Output the [X, Y] coordinate of the center of the cell containing the given text.  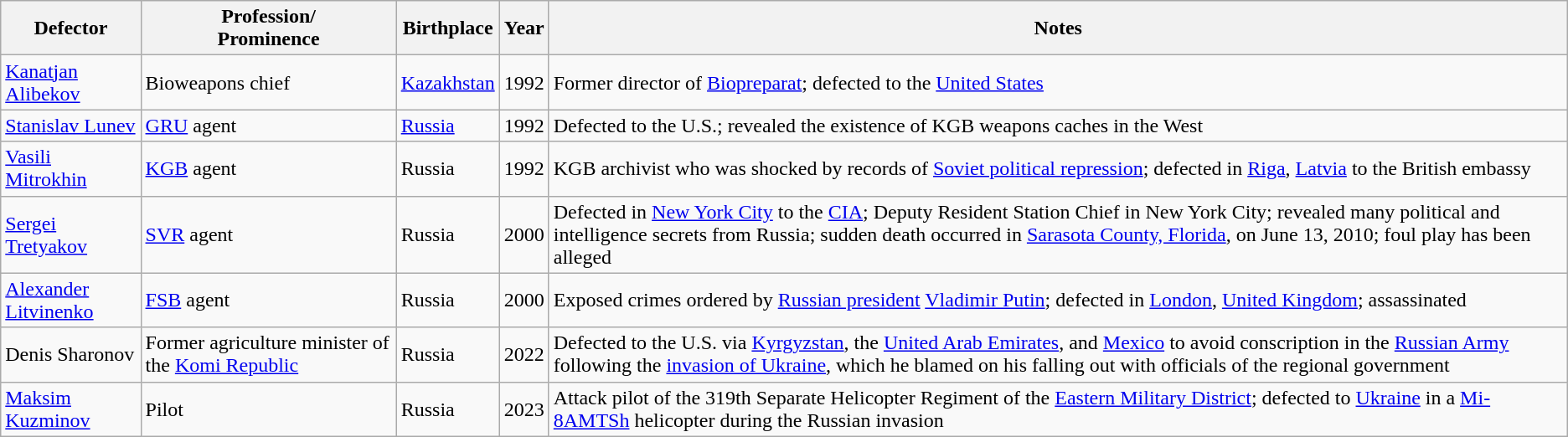
Year [524, 28]
Maksim Kuzminov [70, 409]
Bioweapons chief [268, 82]
Defector [70, 28]
GRU agent [268, 126]
Denis Sharonov [70, 355]
Notes [1058, 28]
Defected to the U.S.; revealed the existence of KGB weapons caches in the West [1058, 126]
Former director of Biopreparat; defected to the United States [1058, 82]
Sergei Tretyakov [70, 234]
Exposed crimes ordered by Russian president Vladimir Putin; defected in London, United Kingdom; assassinated [1058, 300]
2023 [524, 409]
Stanislav Lunev [70, 126]
Pilot [268, 409]
Former agriculture minister of the Komi Republic [268, 355]
SVR agent [268, 234]
Birthplace [447, 28]
Kazakhstan [447, 82]
Profession/Prominence [268, 28]
Kanatjan Alibekov [70, 82]
KGB agent [268, 169]
KGB archivist who was shocked by records of Soviet political repression; defected in Riga, Latvia to the British embassy [1058, 169]
Alexander Litvinenko [70, 300]
FSB agent [268, 300]
2022 [524, 355]
Vasili Mitrokhin [70, 169]
